Capture the cell that displays the provided text and extract its (x, y) central coordinate. 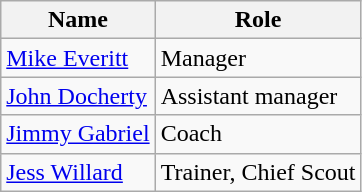
Jess Willard (78, 172)
Trainer, Chief Scout (258, 172)
Name (78, 20)
Mike Everitt (78, 58)
Jimmy Gabriel (78, 134)
Coach (258, 134)
Assistant manager (258, 96)
John Docherty (78, 96)
Manager (258, 58)
Role (258, 20)
